Capture the cell that displays the provided text and extract its (X, Y) central coordinate. 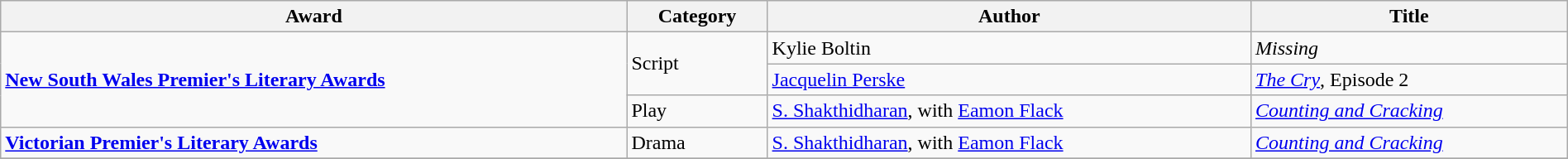
Award (314, 17)
Jacquelin Perske (1009, 79)
The Cry, Episode 2 (1409, 79)
Category (697, 17)
Title (1409, 17)
Play (697, 111)
Script (697, 64)
Kylie Boltin (1009, 48)
Missing (1409, 48)
New South Wales Premier's Literary Awards (314, 79)
Drama (697, 142)
Victorian Premier's Literary Awards (314, 142)
Author (1009, 17)
